Find where the given text appears and provide that cell's center as [x, y] coordinate. 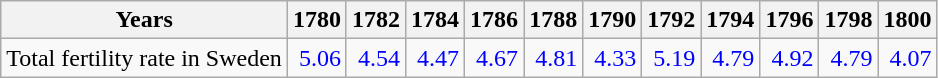
1786 [494, 20]
1798 [848, 20]
5.06 [316, 58]
4.33 [612, 58]
4.47 [436, 58]
Years [144, 20]
1800 [908, 20]
1782 [376, 20]
4.92 [790, 58]
Total fertility rate in Sweden [144, 58]
4.67 [494, 58]
1784 [436, 20]
4.07 [908, 58]
1780 [316, 20]
4.54 [376, 58]
1792 [672, 20]
5.19 [672, 58]
1788 [554, 20]
1796 [790, 20]
1790 [612, 20]
4.81 [554, 58]
1794 [730, 20]
